Extract the (x, y) coordinate from the center of the cell holding the provided text.  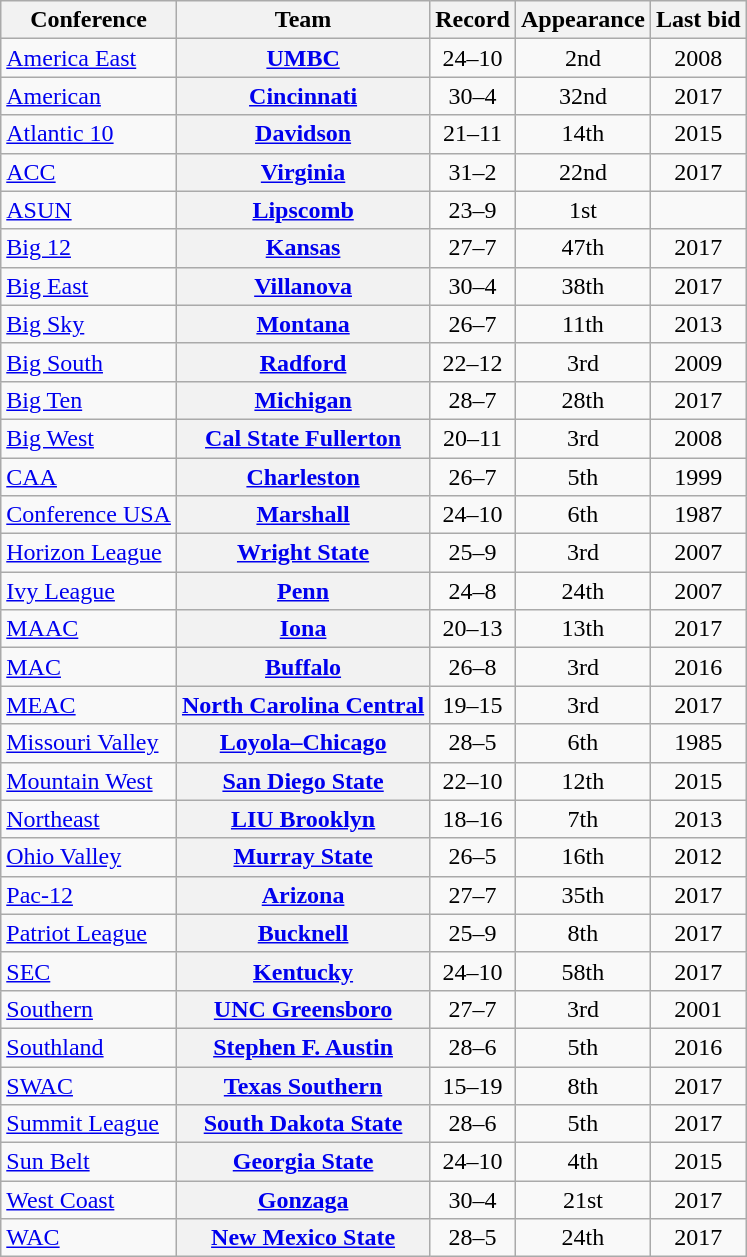
Southern (89, 1009)
22nd (582, 172)
Ivy League (89, 591)
Murray State (302, 857)
23–9 (473, 210)
South Dakota State (302, 1124)
Conference USA (89, 515)
35th (582, 895)
13th (582, 629)
Ohio Valley (89, 857)
28–7 (473, 400)
15–19 (473, 1085)
1st (582, 210)
19–15 (473, 705)
Iona (302, 629)
Last bid (698, 20)
20–11 (473, 438)
26–5 (473, 857)
North Carolina Central (302, 705)
1985 (698, 743)
Northeast (89, 819)
Appearance (582, 20)
Lipscomb (302, 210)
Kansas (302, 248)
Cincinnati (302, 96)
Pac-12 (89, 895)
Radford (302, 362)
Virginia (302, 172)
Charleston (302, 477)
11th (582, 324)
San Diego State (302, 781)
Montana (302, 324)
Horizon League (89, 553)
Atlantic 10 (89, 134)
Marshall (302, 515)
Conference (89, 20)
Buffalo (302, 667)
Stephen F. Austin (302, 1047)
CAA (89, 477)
Bucknell (302, 933)
14th (582, 134)
7th (582, 819)
Michigan (302, 400)
America East (89, 58)
Mountain West (89, 781)
Georgia State (302, 1162)
4th (582, 1162)
22–10 (473, 781)
Wright State (302, 553)
Southland (89, 1047)
ASUN (89, 210)
Loyola–Chicago (302, 743)
21st (582, 1200)
LIU Brooklyn (302, 819)
26–8 (473, 667)
Big Sky (89, 324)
Big East (89, 286)
38th (582, 286)
31–2 (473, 172)
24–8 (473, 591)
18–16 (473, 819)
12th (582, 781)
Big West (89, 438)
SWAC (89, 1085)
2009 (698, 362)
UNC Greensboro (302, 1009)
Kentucky (302, 971)
MAC (89, 667)
Big Ten (89, 400)
Team (302, 20)
20–13 (473, 629)
2012 (698, 857)
32nd (582, 96)
Cal State Fullerton (302, 438)
Record (473, 20)
Gonzaga (302, 1200)
1999 (698, 477)
1987 (698, 515)
MEAC (89, 705)
21–11 (473, 134)
West Coast (89, 1200)
Sun Belt (89, 1162)
UMBC (302, 58)
28th (582, 400)
Villanova (302, 286)
ACC (89, 172)
22–12 (473, 362)
MAAC (89, 629)
Missouri Valley (89, 743)
Big South (89, 362)
Summit League (89, 1124)
SEC (89, 971)
Davidson (302, 134)
New Mexico State (302, 1238)
2nd (582, 58)
2001 (698, 1009)
Texas Southern (302, 1085)
Penn (302, 591)
47th (582, 248)
Big 12 (89, 248)
American (89, 96)
58th (582, 971)
Patriot League (89, 933)
16th (582, 857)
WAC (89, 1238)
Arizona (302, 895)
